Extract the (x, y) coordinate from the center of the cell holding the provided text.  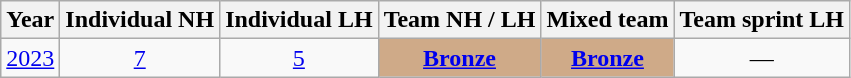
Individual NH (140, 20)
Year (30, 20)
Mixed team (608, 20)
Team sprint LH (762, 20)
— (762, 58)
2023 (30, 58)
7 (140, 58)
Team NH / LH (460, 20)
Individual LH (299, 20)
5 (299, 58)
